Find where the given text appears and provide that cell's center as (x, y) coordinate. 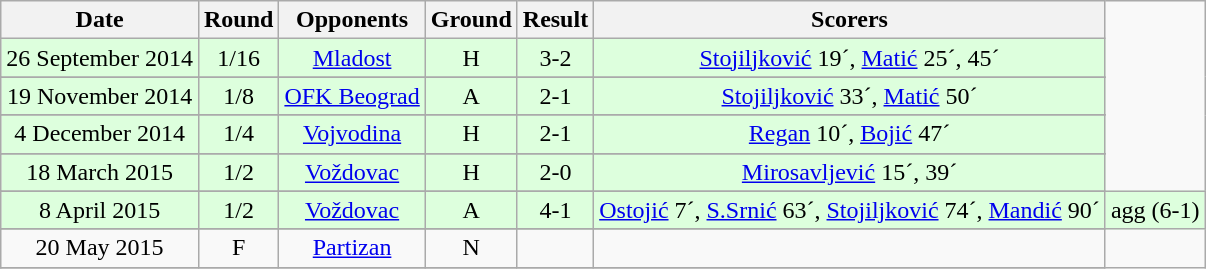
Ground (471, 20)
OFK Beograd (352, 96)
3-2 (555, 58)
Date (100, 20)
Round (238, 20)
Stojiljković 33´, Matić 50´ (850, 96)
Mladost (352, 58)
1/8 (238, 96)
agg (6-1) (1155, 210)
1/4 (238, 134)
1/16 (238, 58)
4 December 2014 (100, 134)
Vojvodina (352, 134)
8 April 2015 (100, 210)
4-1 (555, 210)
26 September 2014 (100, 58)
18 March 2015 (100, 172)
Opponents (352, 20)
Ostojić 7´, S.Srnić 63´, Stojiljković 74´, Mandić 90´ (850, 210)
Partizan (352, 248)
F (238, 248)
Stojiljković 19´, Matić 25´, 45´ (850, 58)
Result (555, 20)
19 November 2014 (100, 96)
Scorers (850, 20)
2-0 (555, 172)
20 May 2015 (100, 248)
Regan 10´, Bojić 47´ (850, 134)
Mirosavljević 15´, 39´ (850, 172)
N (471, 248)
